Locate the cell with the specified text and output its [x, y] center coordinate. 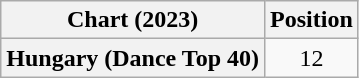
Position [312, 20]
Hungary (Dance Top 40) [133, 58]
12 [312, 58]
Chart (2023) [133, 20]
